Output the [x, y] coordinate of the center of the cell containing the given text.  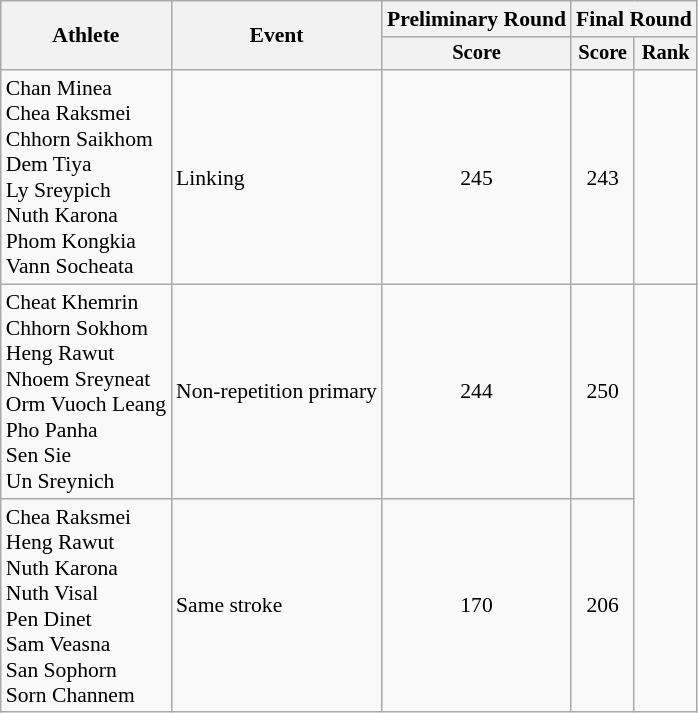
Event [276, 36]
245 [476, 177]
Same stroke [276, 606]
170 [476, 606]
Preliminary Round [476, 19]
Linking [276, 177]
250 [602, 392]
Cheat KhemrinChhorn Sokhom Heng RawutNhoem SreyneatOrm Vuoch LeangPho PanhaSen SieUn Sreynich [86, 392]
Athlete [86, 36]
Chea Raksmei Heng RawutNuth KaronaNuth VisalPen DinetSam VeasnaSan SophornSorn Channem [86, 606]
Chan MineaChea RaksmeiChhorn SaikhomDem Tiya Ly SreypichNuth KaronaPhom KongkiaVann Socheata [86, 177]
Non-repetition primary [276, 392]
206 [602, 606]
243 [602, 177]
Rank [666, 54]
Final Round [634, 19]
244 [476, 392]
